Identify which cell holds the provided text, then report its [X, Y] central coordinate. 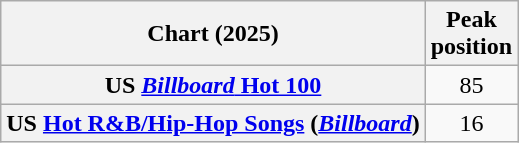
US Hot R&B/Hip-Hop Songs (Billboard) [213, 123]
Chart (2025) [213, 34]
US Billboard Hot 100 [213, 85]
Peakposition [471, 34]
85 [471, 85]
16 [471, 123]
